Capture the cell that displays the provided text and extract its (x, y) central coordinate. 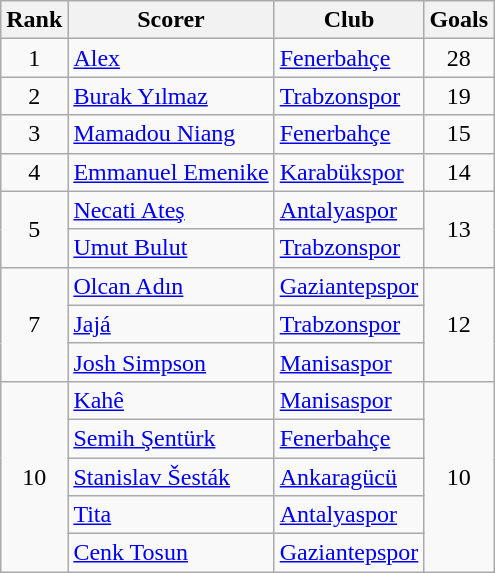
Ankaragücü (349, 477)
3 (34, 134)
Mamadou Niang (171, 134)
Tita (171, 515)
Alex (171, 58)
Olcan Adın (171, 286)
Emmanuel Emenike (171, 172)
Karabükspor (349, 172)
Burak Yılmaz (171, 96)
Jajá (171, 324)
Umut Bulut (171, 248)
Semih Şentürk (171, 438)
Club (349, 20)
14 (459, 172)
Cenk Tosun (171, 553)
12 (459, 324)
28 (459, 58)
7 (34, 324)
5 (34, 229)
Necati Ateş (171, 210)
Goals (459, 20)
Stanislav Šesták (171, 477)
Josh Simpson (171, 362)
13 (459, 229)
1 (34, 58)
Rank (34, 20)
4 (34, 172)
15 (459, 134)
2 (34, 96)
Scorer (171, 20)
19 (459, 96)
Kahê (171, 400)
